Search for the cell housing the specified text and yield its [X, Y] center coordinate. 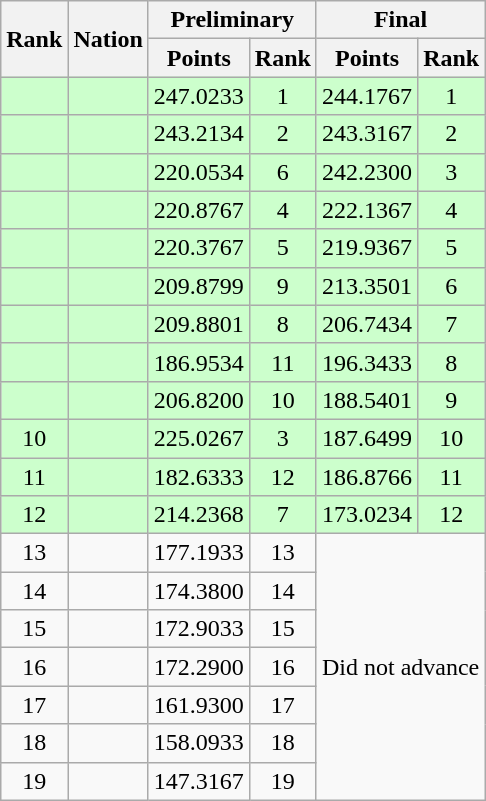
Nation [108, 39]
196.3433 [366, 362]
219.9367 [366, 248]
182.6333 [198, 477]
188.5401 [366, 400]
220.3767 [198, 248]
242.2300 [366, 172]
173.0234 [366, 515]
186.9534 [198, 362]
174.3800 [198, 591]
214.2368 [198, 515]
213.3501 [366, 286]
225.0267 [198, 438]
244.1767 [366, 96]
206.7434 [366, 324]
220.0534 [198, 172]
247.0233 [198, 96]
172.9033 [198, 629]
172.2900 [198, 667]
243.2134 [198, 134]
158.0933 [198, 743]
147.3167 [198, 781]
209.8799 [198, 286]
243.3167 [366, 134]
186.8766 [366, 477]
Did not advance [400, 667]
161.9300 [198, 705]
220.8767 [198, 210]
177.1933 [198, 553]
209.8801 [198, 324]
Preliminary [232, 20]
Final [400, 20]
206.8200 [198, 400]
222.1367 [366, 210]
187.6499 [366, 438]
